Determine the [x, y] coordinate at the center of the cell enclosing the given text.  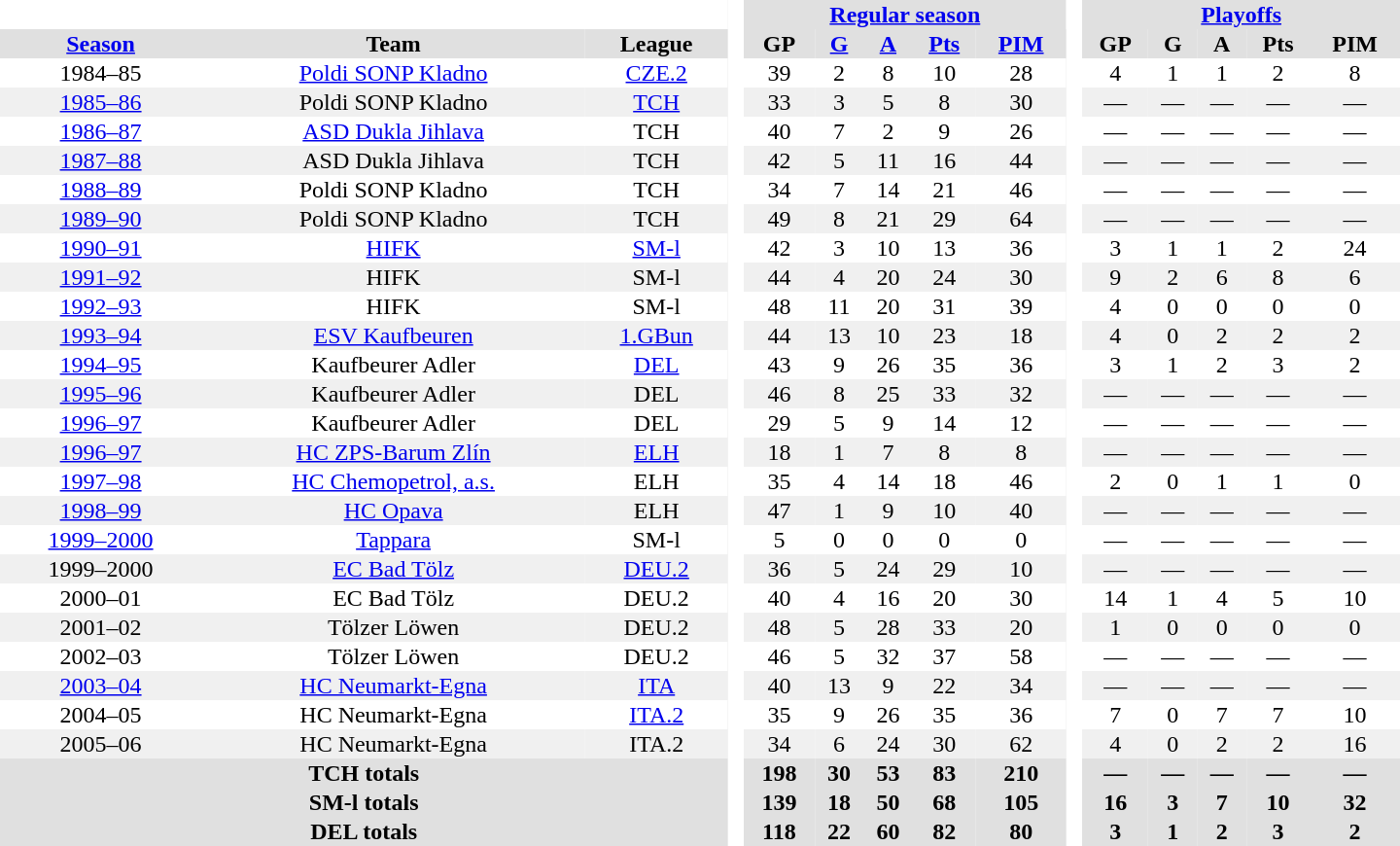
1994–95 [101, 365]
1989–90 [101, 219]
1987–88 [101, 160]
2005–06 [101, 744]
210 [1021, 773]
Tappara [393, 540]
25 [888, 394]
1985–86 [101, 102]
118 [780, 831]
64 [1021, 219]
1988–89 [101, 190]
Playoffs [1241, 15]
80 [1021, 831]
1991–92 [101, 277]
139 [780, 802]
53 [888, 773]
Team [393, 44]
1997–98 [101, 481]
1986–87 [101, 131]
68 [945, 802]
198 [780, 773]
50 [888, 802]
82 [945, 831]
TCH totals [364, 773]
DEL totals [364, 831]
2004–05 [101, 715]
43 [780, 365]
2003–04 [101, 686]
Regular season [904, 15]
62 [1021, 744]
31 [945, 306]
12 [1021, 423]
1990–91 [101, 248]
58 [1021, 656]
CZE.2 [656, 73]
1.GBun [656, 335]
1993–94 [101, 335]
HC Chemopetrol, a.s. [393, 481]
HC Opava [393, 511]
ITA [656, 686]
37 [945, 656]
2001–02 [101, 627]
League [656, 44]
1992–93 [101, 306]
49 [780, 219]
SM-l totals [364, 802]
ESV Kaufbeuren [393, 335]
60 [888, 831]
HC ZPS-Barum Zlín [393, 452]
105 [1021, 802]
47 [780, 511]
23 [945, 335]
2002–03 [101, 656]
1998–99 [101, 511]
83 [945, 773]
1995–96 [101, 394]
1984–85 [101, 73]
Season [101, 44]
2000–01 [101, 598]
